Find where the given text appears and provide that cell's center as (x, y) coordinate. 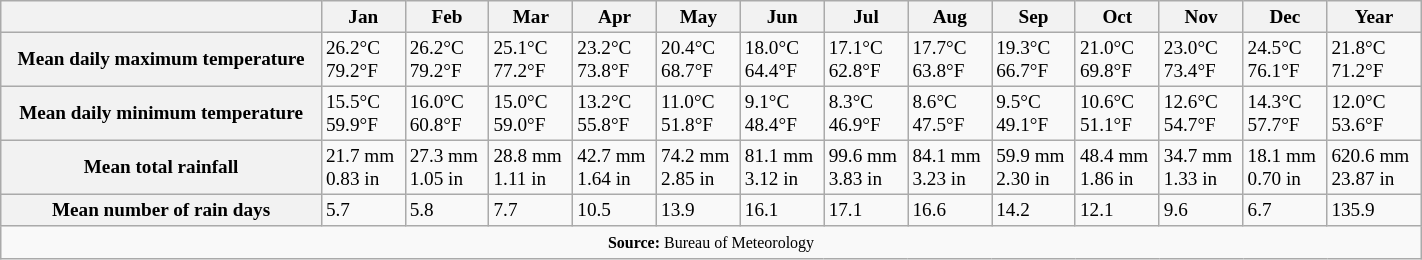
6.7 (1285, 211)
May (699, 17)
620.6 mm23.87 in (1374, 168)
11.0°C51.8°F (699, 114)
16.0°C60.8°F (447, 114)
Oct (1117, 17)
Apr (615, 17)
7.7 (531, 211)
Jun (782, 17)
9.6 (1201, 211)
42.7 mm1.64 in (615, 168)
12.1 (1117, 211)
21.8°C71.2°F (1374, 59)
17.1°C62.8°F (866, 59)
10.6°C51.1°F (1117, 114)
81.1 mm3.12 in (782, 168)
Jul (866, 17)
9.1°C48.4°F (782, 114)
9.5°C49.1°F (1034, 114)
Feb (447, 17)
10.5 (615, 211)
5.7 (363, 211)
Mar (531, 17)
14.2 (1034, 211)
Source: Bureau of Meteorology (711, 242)
12.6°C54.7°F (1201, 114)
Mean total rainfall (162, 168)
18.0°C64.4°F (782, 59)
28.8 mm1.11 in (531, 168)
17.1 (866, 211)
23.0°C73.4°F (1201, 59)
Sep (1034, 17)
99.6 mm3.83 in (866, 168)
Mean daily minimum temperature (162, 114)
59.9 mm2.30 in (1034, 168)
13.2°C55.8°F (615, 114)
Mean number of rain days (162, 211)
5.8 (447, 211)
17.7°C63.8°F (950, 59)
8.6°C47.5°F (950, 114)
13.9 (699, 211)
12.0°C53.6°F (1374, 114)
21.7 mm0.83 in (363, 168)
14.3°C57.7°F (1285, 114)
21.0°C69.8°F (1117, 59)
Dec (1285, 17)
135.9 (1374, 211)
20.4°C68.7°F (699, 59)
24.5°C76.1°F (1285, 59)
15.0°C59.0°F (531, 114)
Year (1374, 17)
18.1 mm0.70 in (1285, 168)
16.6 (950, 211)
48.4 mm1.86 in (1117, 168)
84.1 mm3.23 in (950, 168)
74.2 mm2.85 in (699, 168)
Aug (950, 17)
Jan (363, 17)
16.1 (782, 211)
8.3°C46.9°F (866, 114)
27.3 mm1.05 in (447, 168)
34.7 mm1.33 in (1201, 168)
Mean daily maximum temperature (162, 59)
19.3°C66.7°F (1034, 59)
15.5°C59.9°F (363, 114)
Nov (1201, 17)
25.1°C77.2°F (531, 59)
23.2°C73.8°F (615, 59)
